Return the (X, Y) coordinate for the center point of the cell that contains the specified text.  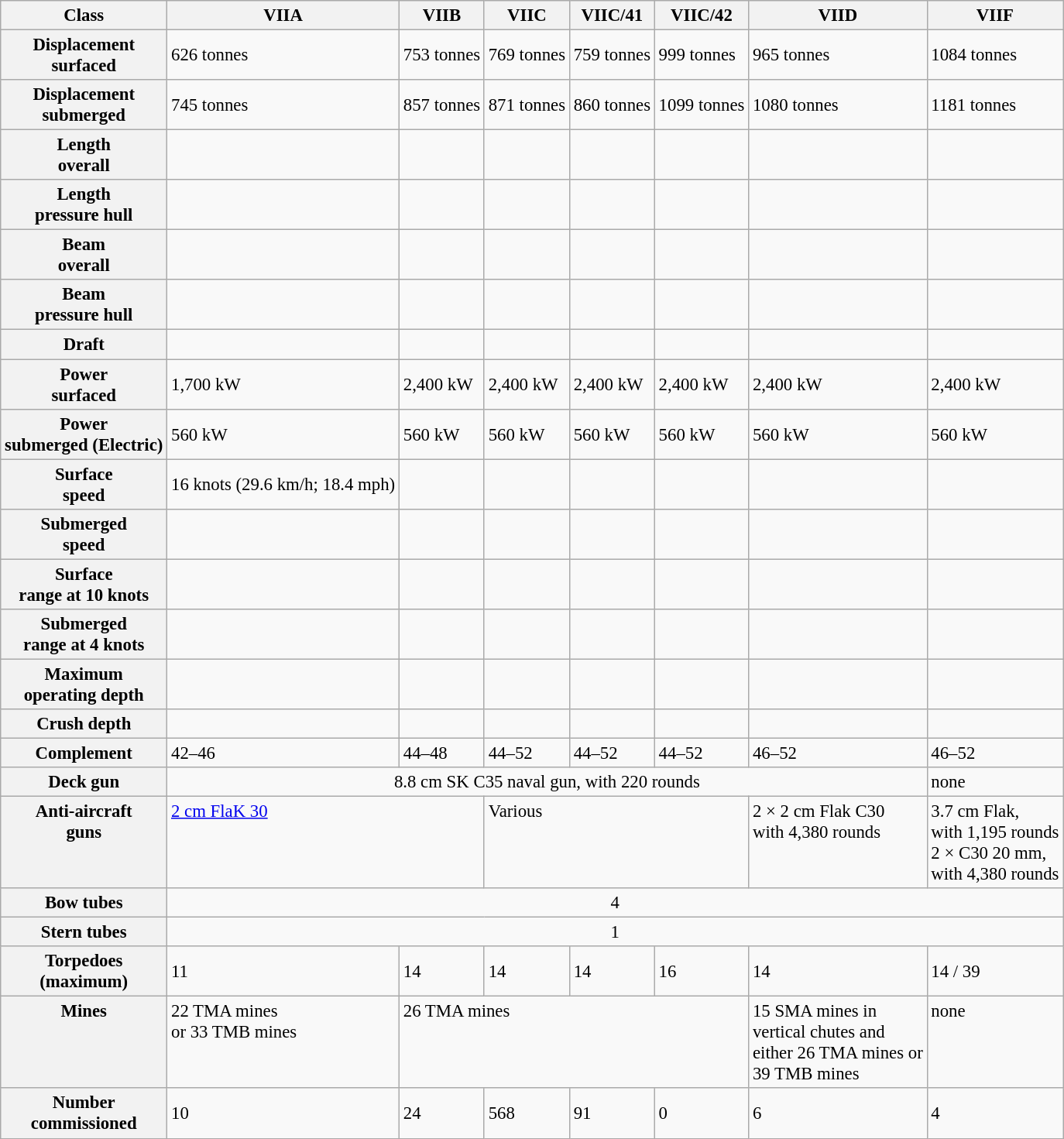
Length pressure hull (84, 204)
2 cm FlaK 30 (326, 842)
VIIC/41 (612, 15)
Maximum operating depth (84, 684)
42–46 (283, 753)
VIIB (441, 15)
VIID (838, 15)
1099 tonnes (702, 105)
Length overall (84, 155)
Submerged range at 4 knots (84, 635)
999 tonnes (702, 56)
Crush depth (84, 724)
VIIC/42 (702, 15)
Stern tubes (84, 932)
Torpedoes (maximum) (84, 971)
568 (527, 1113)
11 (283, 971)
Power surfaced (84, 384)
22 TMA mines or 33 TMB mines (283, 1042)
Draft (84, 345)
Power submerged (Electric) (84, 434)
16 knots (29.6 km/h; 18.4 mph) (283, 485)
10 (283, 1113)
1 (615, 932)
Surface range at 10 knots (84, 584)
871 tonnes (527, 105)
Class (84, 15)
Bow tubes (84, 903)
Numbercommissioned (84, 1113)
1080 tonnes (838, 105)
753 tonnes (441, 56)
1181 tonnes (995, 105)
1,700 kW (283, 384)
3.7 cm Flak,with 1,195 rounds 2 × C30 20 mm, with 4,380 rounds (995, 842)
626 tonnes (283, 56)
Submerged speed (84, 534)
857 tonnes (441, 105)
15 SMA mines in vertical chutes and either 26 TMA mines or 39 TMB mines (838, 1042)
759 tonnes (612, 56)
VIIC (527, 15)
VIIF (995, 15)
Anti-aircraft guns (84, 842)
Surface speed (84, 485)
Displacement surfaced (84, 56)
VIIA (283, 15)
Complement (84, 753)
Beam pressure hull (84, 305)
0 (702, 1113)
1084 tonnes (995, 56)
Various (616, 842)
965 tonnes (838, 56)
Deck gun (84, 782)
860 tonnes (612, 105)
769 tonnes (527, 56)
14 / 39 (995, 971)
44–48 (441, 753)
24 (441, 1113)
8.8 cm SK C35 naval gun, with 220 rounds (547, 782)
26 TMA mines (573, 1042)
91 (612, 1113)
745 tonnes (283, 105)
Mines (84, 1042)
16 (702, 971)
Beam overall (84, 256)
6 (838, 1113)
2 × 2 cm Flak C30with 4,380 rounds (838, 842)
Displacement submerged (84, 105)
